Find where the given text appears and provide that cell's center as (x, y) coordinate. 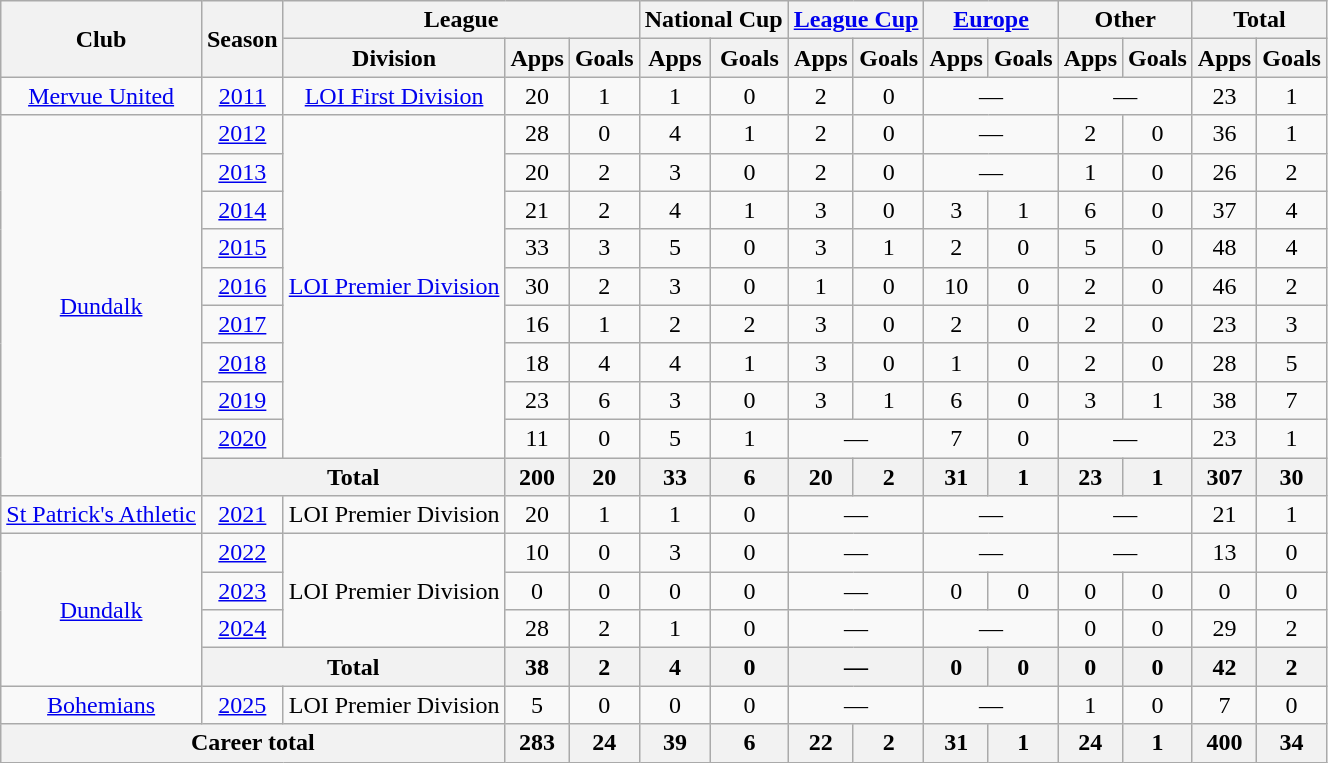
2025 (242, 705)
Club (102, 39)
Other (1125, 20)
22 (820, 743)
37 (1224, 210)
26 (1224, 172)
Career total (253, 743)
2021 (242, 515)
Division (394, 58)
39 (675, 743)
2015 (242, 248)
2018 (242, 362)
2011 (242, 96)
18 (537, 362)
2023 (242, 591)
Season (242, 39)
Bohemians (102, 705)
Europe (991, 20)
36 (1224, 134)
46 (1224, 286)
2013 (242, 172)
Mervue United (102, 96)
400 (1224, 743)
283 (537, 743)
42 (1224, 667)
11 (537, 438)
2017 (242, 324)
2016 (242, 286)
2020 (242, 438)
National Cup (714, 20)
2019 (242, 400)
48 (1224, 248)
St Patrick's Athletic (102, 515)
13 (1224, 553)
LOI First Division (394, 96)
League (461, 20)
2024 (242, 629)
29 (1224, 629)
16 (537, 324)
2014 (242, 210)
League Cup (856, 20)
34 (1292, 743)
307 (1224, 477)
2022 (242, 553)
2012 (242, 134)
200 (537, 477)
